For the text-containing cell, return its midpoint in [x, y] coordinate format. 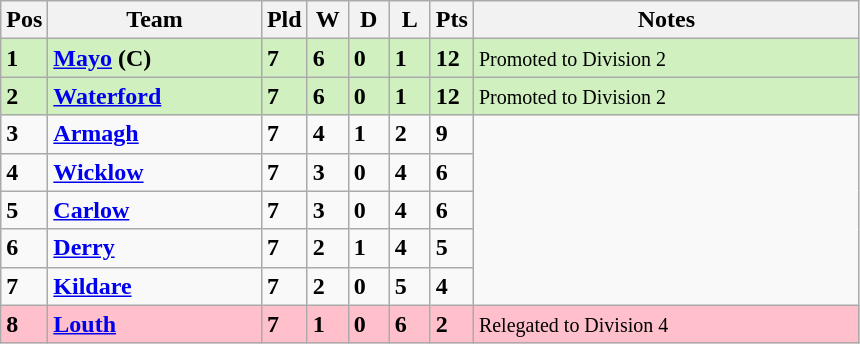
Louth [155, 324]
Carlow [155, 210]
Armagh [155, 134]
Team [155, 20]
Kildare [155, 286]
Pld [284, 20]
Notes [666, 20]
D [368, 20]
W [328, 20]
Waterford [155, 96]
8 [24, 324]
Pos [24, 20]
9 [452, 134]
Wicklow [155, 172]
Derry [155, 248]
Pts [452, 20]
Relegated to Division 4 [666, 324]
L [410, 20]
Mayo (C) [155, 58]
